Pinpoint the cell where the given text exists, returning its [x, y] midpoint coordinate. 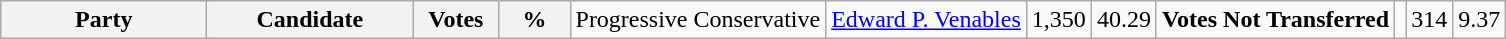
9.37 [1480, 20]
Candidate [310, 20]
% [534, 20]
Votes [456, 20]
40.29 [1124, 20]
Edward P. Venables [926, 20]
314 [1430, 20]
Party [104, 20]
Progressive Conservative [698, 20]
1,350 [1058, 20]
Votes Not Transferred [1275, 20]
